Search for the cell housing the specified text and yield its [X, Y] center coordinate. 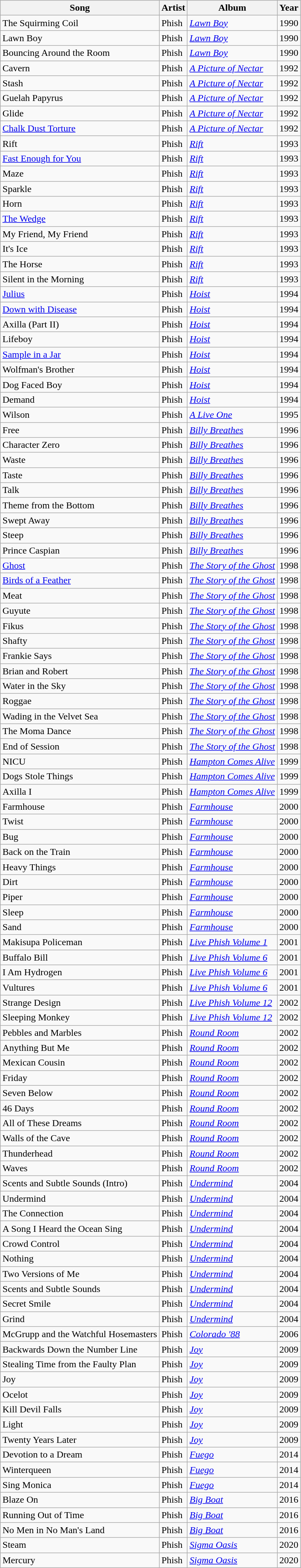
It's Ice [80, 249]
Album [233, 8]
Sleeping Monkey [80, 1018]
Down with Disease [80, 309]
Colorado '88 [233, 1334]
Steep [80, 535]
Piper [80, 897]
Cavern [80, 68]
Waves [80, 1168]
My Friend, My Friend [80, 234]
Free [80, 430]
Back on the Train [80, 852]
Talk [80, 490]
Steam [80, 1545]
Twenty Years Later [80, 1440]
Taste [80, 475]
Dirt [80, 882]
Makisupa Policeman [80, 942]
Prince Caspian [80, 550]
Fast Enough for You [80, 158]
Waste [80, 460]
Demand [80, 400]
Bouncing Around the Room [80, 53]
A Song I Heard the Ocean Sing [80, 1229]
Sleep [80, 912]
Crowd Control [80, 1244]
Frankie Says [80, 656]
Julius [80, 294]
Sparkle [80, 189]
Guyute [80, 611]
Strange Design [80, 1003]
Blaze On [80, 1500]
The Moma Dance [80, 731]
Axilla (Part II) [80, 324]
1995 [289, 415]
Glide [80, 113]
Maze [80, 173]
Stealing Time from the Faulty Plan [80, 1364]
Twist [80, 822]
Sample in a Jar [80, 354]
Running Out of Time [80, 1515]
Scents and Subtle Sounds [80, 1289]
Mercury [80, 1560]
Meat [80, 596]
Nothing [80, 1259]
Wilson [80, 415]
Stash [80, 83]
Pebbles and Marbles [80, 1033]
I Am Hydrogen [80, 972]
Kill Devil Falls [80, 1410]
Swept Away [80, 520]
End of Session [80, 746]
Light [80, 1425]
Ghost [80, 565]
Winterqueen [80, 1470]
Sing Monica [80, 1485]
Buffalo Bill [80, 957]
Theme from the Bottom [80, 505]
Seven Below [80, 1093]
The Squirming Coil [80, 23]
Thunderhead [80, 1153]
No Men in No Man's Land [80, 1530]
The Wedge [80, 219]
Bug [80, 837]
Sand [80, 927]
Silent in the Morning [80, 279]
Birds of a Feather [80, 580]
Friday [80, 1078]
McGrupp and the Watchful Hosemasters [80, 1334]
Roggae [80, 701]
Song [80, 8]
Walls of the Cave [80, 1138]
Axilla I [80, 792]
Mexican Cousin [80, 1063]
Year [289, 8]
Water in the Sky [80, 686]
Devotion to a Dream [80, 1455]
Brian and Robert [80, 671]
Ocelot [80, 1394]
Dog Faced Boy [80, 384]
Horn [80, 204]
Wolfman's Brother [80, 369]
Chalk Dust Torture [80, 128]
Secret Smile [80, 1304]
The Horse [80, 264]
Grind [80, 1319]
46 Days [80, 1108]
Dogs Stole Things [80, 776]
Heavy Things [80, 867]
Scents and Subtle Sounds (Intro) [80, 1184]
Artist [173, 8]
Fikus [80, 626]
Live Phish Volume 1 [233, 942]
The Connection [80, 1214]
2006 [289, 1334]
NICU [80, 761]
Shafty [80, 641]
A Live One [233, 415]
Wading in the Velvet Sea [80, 716]
Lifeboy [80, 339]
Guelah Papyrus [80, 98]
Vultures [80, 988]
Anything But Me [80, 1048]
Backwards Down the Number Line [80, 1349]
Two Versions of Me [80, 1274]
All of These Dreams [80, 1123]
Character Zero [80, 445]
